From the cell containing the given text, extract its center point as (X, Y) coordinate. 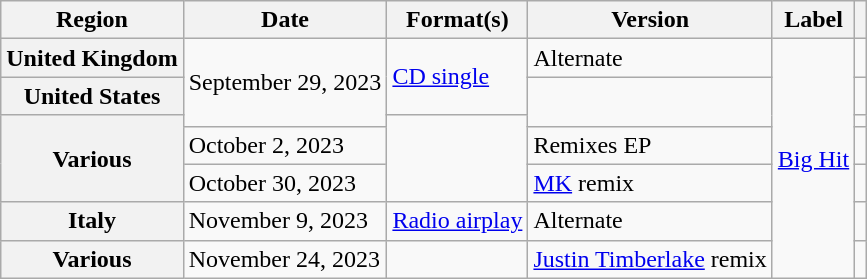
Radio airplay (458, 221)
Version (650, 20)
MK remix (650, 183)
September 29, 2023 (285, 82)
Region (92, 20)
October 30, 2023 (285, 183)
United Kingdom (92, 58)
Date (285, 20)
United States (92, 96)
Big Hit (813, 158)
Format(s) (458, 20)
November 24, 2023 (285, 259)
Italy (92, 221)
Remixes EP (650, 145)
CD single (458, 77)
November 9, 2023 (285, 221)
Label (813, 20)
Justin Timberlake remix (650, 259)
October 2, 2023 (285, 145)
